Find where the given text appears and provide that cell's center as (X, Y) coordinate. 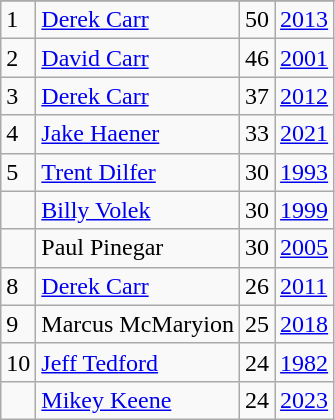
10 (18, 362)
2018 (304, 324)
26 (258, 286)
37 (258, 96)
2023 (304, 400)
2 (18, 58)
2005 (304, 248)
2021 (304, 134)
Billy Volek (138, 210)
2013 (304, 20)
Jeff Tedford (138, 362)
Jake Haener (138, 134)
4 (18, 134)
1982 (304, 362)
1 (18, 20)
2012 (304, 96)
Marcus McMaryion (138, 324)
Mikey Keene (138, 400)
1999 (304, 210)
David Carr (138, 58)
9 (18, 324)
Paul Pinegar (138, 248)
5 (18, 172)
46 (258, 58)
3 (18, 96)
8 (18, 286)
1993 (304, 172)
2001 (304, 58)
50 (258, 20)
25 (258, 324)
33 (258, 134)
Trent Dilfer (138, 172)
2011 (304, 286)
